Capture the cell that displays the provided text and extract its [X, Y] central coordinate. 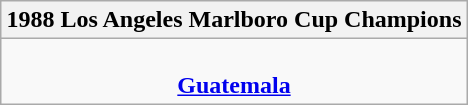
1988 Los Angeles Marlboro Cup Champions [234, 20]
Guatemala [234, 72]
